Find where the given text appears and provide that cell's center as [x, y] coordinate. 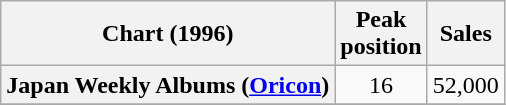
Japan Weekly Albums (Oricon) [168, 85]
Sales [466, 34]
Chart (1996) [168, 34]
Peakposition [381, 34]
16 [381, 85]
52,000 [466, 85]
